Pinpoint the cell where the given text exists, returning its (x, y) midpoint coordinate. 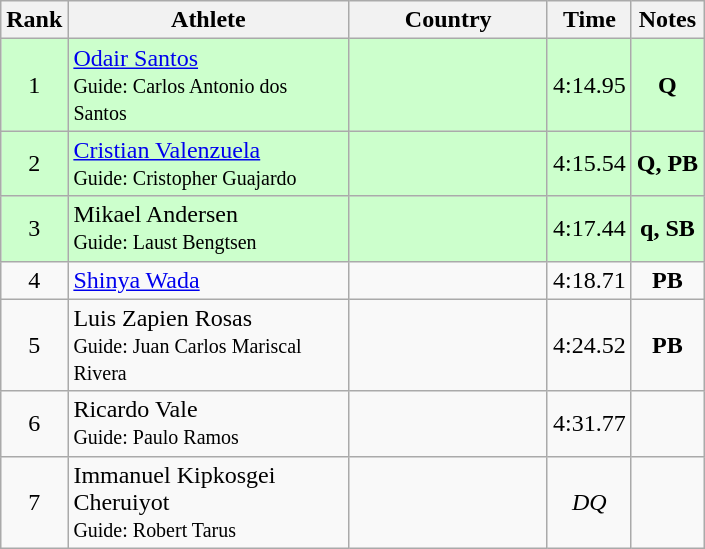
6 (34, 424)
3 (34, 228)
Odair SantosGuide: Carlos Antonio dos Santos (208, 85)
Athlete (208, 20)
4:15.54 (589, 164)
Country (448, 20)
1 (34, 85)
Mikael AndersenGuide: Laust Bengtsen (208, 228)
2 (34, 164)
Shinya Wada (208, 280)
4:14.95 (589, 85)
Rank (34, 20)
Notes (667, 20)
4:17.44 (589, 228)
q, SB (667, 228)
4 (34, 280)
Q (667, 85)
DQ (589, 502)
7 (34, 502)
4:24.52 (589, 345)
Time (589, 20)
Cristian ValenzuelaGuide: Cristopher Guajardo (208, 164)
5 (34, 345)
4:18.71 (589, 280)
Q, PB (667, 164)
4:31.77 (589, 424)
Immanuel Kipkosgei CheruiyotGuide: Robert Tarus (208, 502)
Luis Zapien RosasGuide: Juan Carlos Mariscal Rivera (208, 345)
Ricardo ValeGuide: Paulo Ramos (208, 424)
